From the cell containing the given text, extract its center point as [X, Y] coordinate. 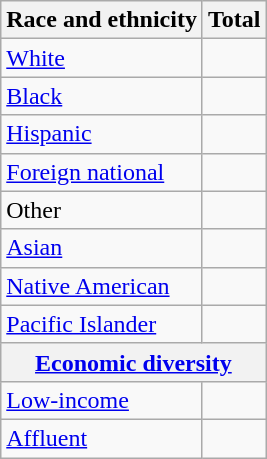
Other [102, 210]
Black [102, 96]
Foreign national [102, 172]
White [102, 58]
Race and ethnicity [102, 20]
Hispanic [102, 134]
Affluent [102, 438]
Pacific Islander [102, 324]
Total [234, 20]
Low-income [102, 400]
Asian [102, 248]
Economic diversity [134, 362]
Native American [102, 286]
